Locate the cell with the specified text and output its (x, y) center coordinate. 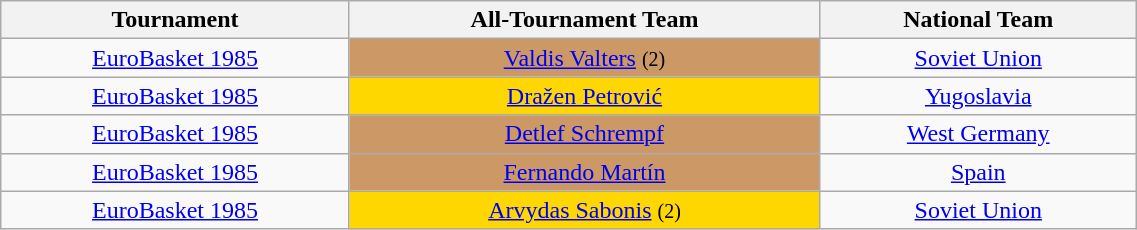
Arvydas Sabonis (2) (584, 210)
Yugoslavia (978, 96)
National Team (978, 20)
Dražen Petrović (584, 96)
Valdis Valters (2) (584, 58)
Detlef Schrempf (584, 134)
All-Tournament Team (584, 20)
West Germany (978, 134)
Fernando Martín (584, 172)
Spain (978, 172)
Tournament (176, 20)
